Scan for the cell matching the given text and deliver its [x, y] coordinate at center. 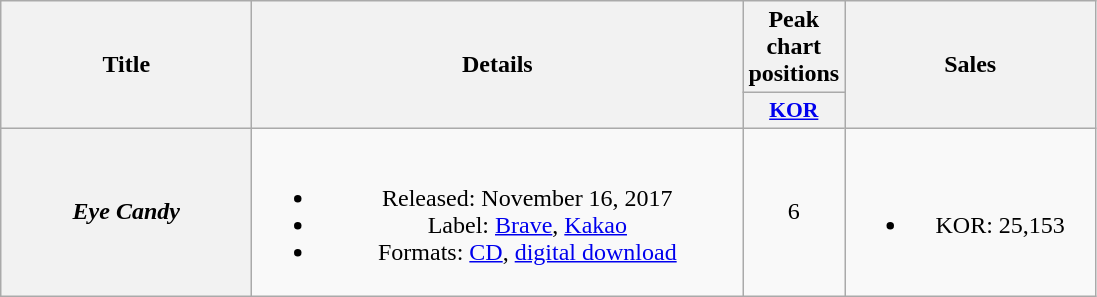
KOR [794, 111]
Title [126, 65]
Details [498, 65]
Eye Candy [126, 212]
6 [794, 212]
Peak chart positions [794, 47]
Sales [970, 65]
Released: November 16, 2017Label: Brave, KakaoFormats: CD, digital download [498, 212]
KOR: 25,153 [970, 212]
